Search for the cell housing the specified text and yield its [X, Y] center coordinate. 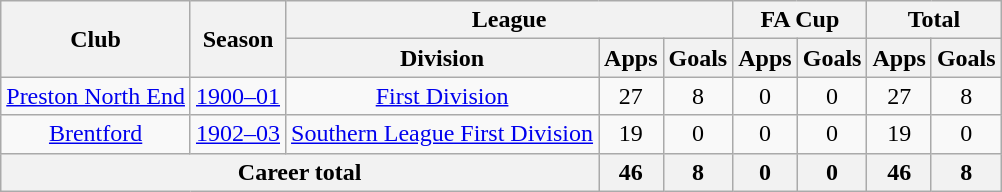
1902–03 [238, 134]
Season [238, 39]
FA Cup [800, 20]
Total [934, 20]
Brentford [96, 134]
Preston North End [96, 96]
Southern League First Division [442, 134]
Division [442, 58]
League [510, 20]
First Division [442, 96]
Career total [300, 172]
1900–01 [238, 96]
Club [96, 39]
